Scan for the cell matching the given text and deliver its [x, y] coordinate at center. 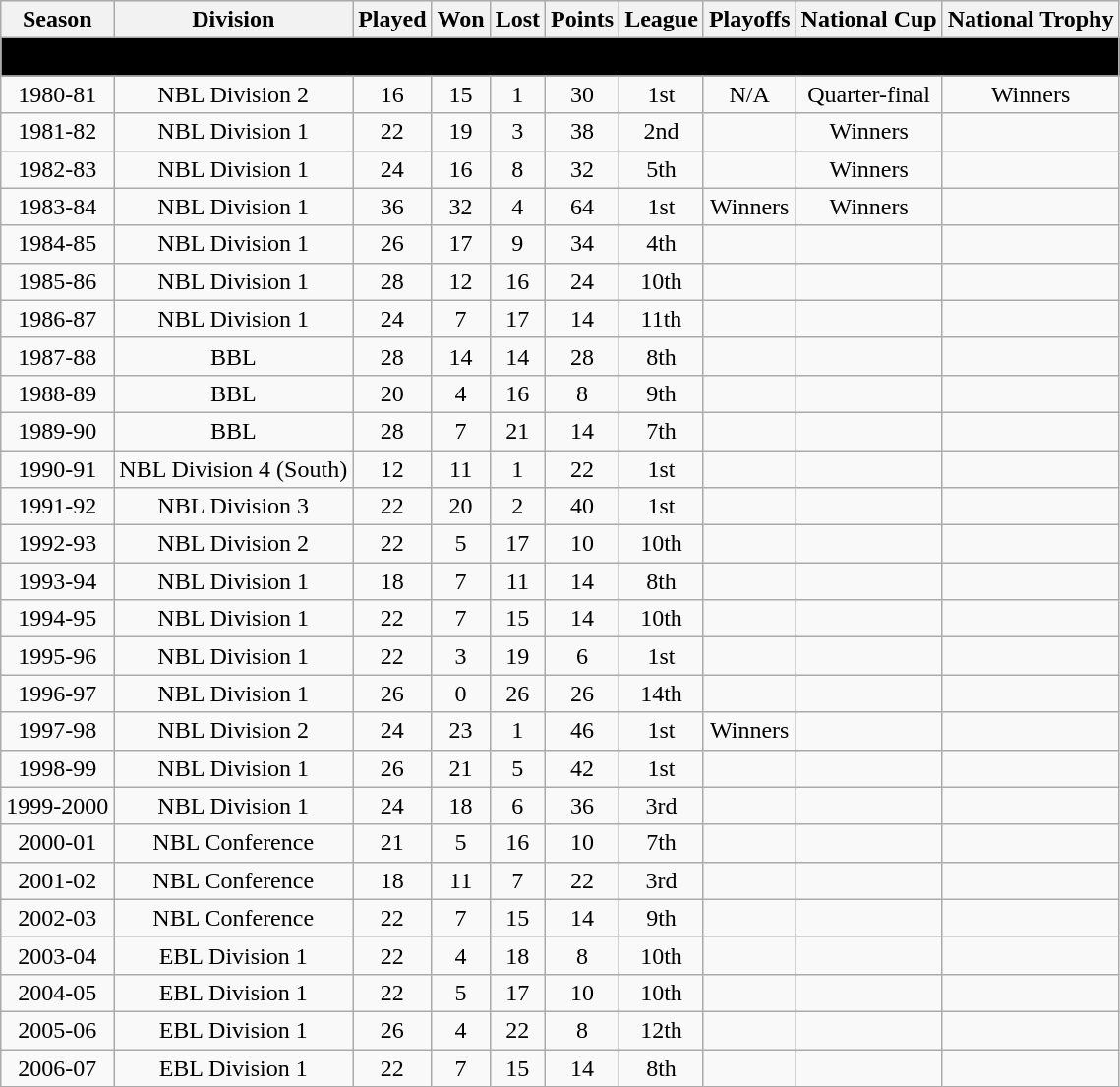
Played [392, 20]
1994-95 [57, 619]
2000-01 [57, 843]
1995-96 [57, 656]
12th [662, 1030]
Solent Stars [560, 57]
N/A [749, 94]
Season [57, 20]
0 [460, 694]
4th [662, 244]
National Cup [869, 20]
1990-91 [57, 469]
23 [460, 731]
1993-94 [57, 581]
40 [582, 507]
Division [234, 20]
2001-02 [57, 880]
1988-89 [57, 393]
9 [517, 244]
1989-90 [57, 431]
2006-07 [57, 1067]
2004-05 [57, 993]
NBL Division 4 (South) [234, 469]
14th [662, 694]
11th [662, 319]
30 [582, 94]
1987-88 [57, 356]
Quarter-final [869, 94]
5th [662, 169]
1983-84 [57, 207]
2003-04 [57, 955]
League [662, 20]
34 [582, 244]
1981-82 [57, 132]
Won [460, 20]
2nd [662, 132]
1986-87 [57, 319]
1984-85 [57, 244]
2002-03 [57, 918]
1991-92 [57, 507]
46 [582, 731]
Lost [517, 20]
1982-83 [57, 169]
Playoffs [749, 20]
1980-81 [57, 94]
2 [517, 507]
1992-93 [57, 544]
1999-2000 [57, 806]
1996-97 [57, 694]
1985-86 [57, 281]
Points [582, 20]
1998-99 [57, 768]
National Trophy [1031, 20]
38 [582, 132]
2005-06 [57, 1030]
NBL Division 3 [234, 507]
64 [582, 207]
42 [582, 768]
1997-98 [57, 731]
